Capture the cell that displays the provided text and extract its (X, Y) central coordinate. 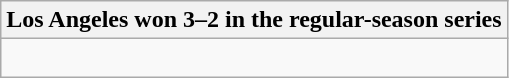
Los Angeles won 3–2 in the regular-season series (254, 20)
